Determine the [x, y] coordinate at the center of the cell enclosing the given text.  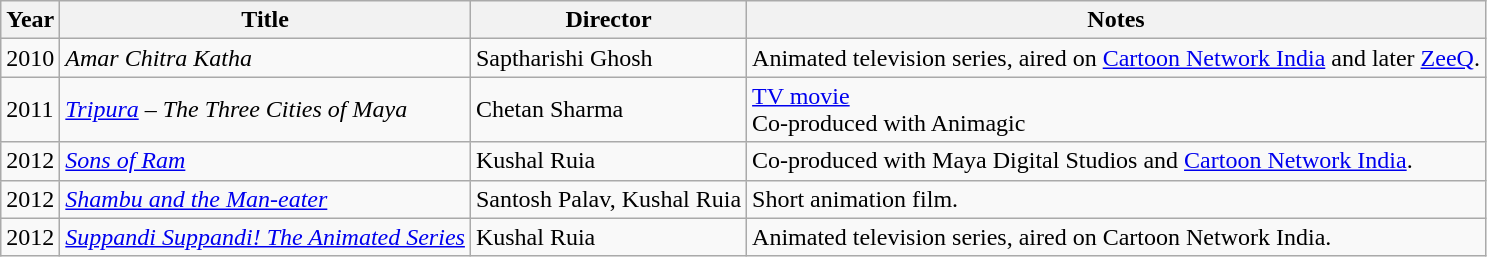
Saptharishi Ghosh [608, 58]
Chetan Sharma [608, 110]
TV movie Co-produced with Animagic [1116, 110]
Co-produced with Maya Digital Studios and Cartoon Network India. [1116, 161]
Notes [1116, 20]
Amar Chitra Katha [266, 58]
Animated television series, aired on Cartoon Network India. [1116, 237]
Title [266, 20]
Suppandi Suppandi! The Animated Series [266, 237]
Santosh Palav, Kushal Ruia [608, 199]
2011 [30, 110]
Shambu and the Man-eater [266, 199]
Animated television series, aired on Cartoon Network India and later ZeeQ. [1116, 58]
Short animation film. [1116, 199]
Year [30, 20]
Sons of Ram [266, 161]
Tripura – The Three Cities of Maya [266, 110]
Director [608, 20]
2010 [30, 58]
